Pinpoint the cell where the given text exists, returning its [X, Y] midpoint coordinate. 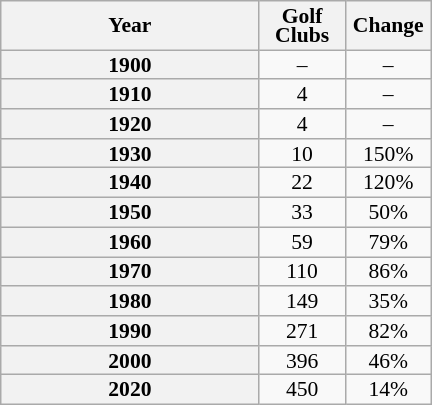
35% [388, 302]
10 [302, 154]
Change [388, 26]
271 [302, 331]
14% [388, 390]
396 [302, 361]
1910 [130, 95]
1990 [130, 331]
1980 [130, 302]
82% [388, 331]
1900 [130, 65]
120% [388, 183]
79% [388, 242]
Golf Clubs [302, 26]
Year [130, 26]
1940 [130, 183]
110 [302, 272]
86% [388, 272]
1950 [130, 213]
50% [388, 213]
1930 [130, 154]
59 [302, 242]
149 [302, 302]
33 [302, 213]
46% [388, 361]
150% [388, 154]
1970 [130, 272]
2020 [130, 390]
2000 [130, 361]
22 [302, 183]
1960 [130, 242]
1920 [130, 124]
450 [302, 390]
